Identify which cell holds the provided text, then report its (X, Y) central coordinate. 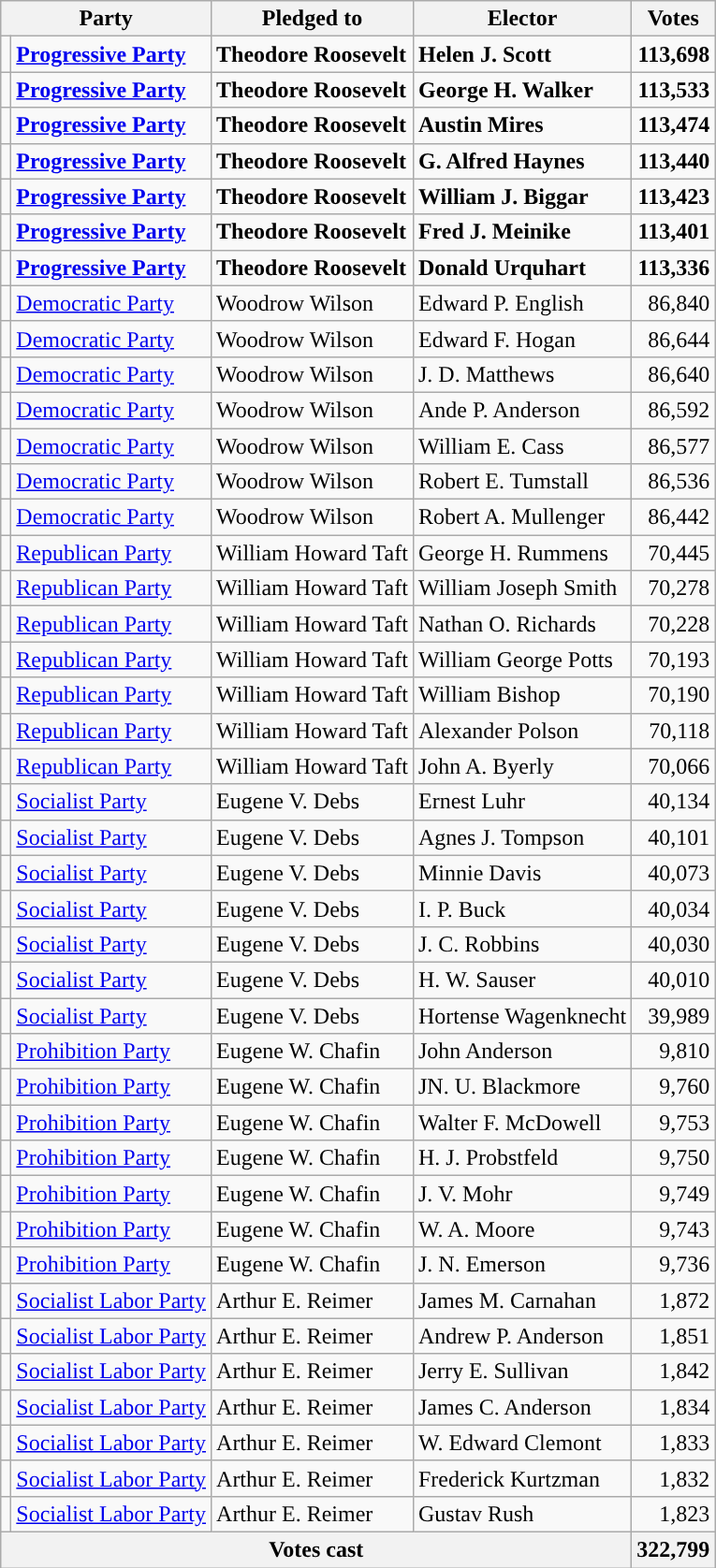
H. J. Probstfeld (522, 1158)
Ande P. Anderson (522, 410)
William J. Biggar (522, 196)
J. D. Matthews (522, 374)
322,799 (674, 1549)
113,440 (674, 161)
John A. Byerly (522, 766)
Helen J. Scott (522, 54)
86,592 (674, 410)
40,073 (674, 873)
9,750 (674, 1158)
9,743 (674, 1229)
9,753 (674, 1123)
86,577 (674, 446)
1,842 (674, 1372)
9,760 (674, 1087)
9,810 (674, 1052)
40,101 (674, 837)
70,445 (674, 553)
Jerry E. Sullivan (522, 1372)
Frederick Kurtzman (522, 1478)
Elector (522, 19)
113,401 (674, 232)
70,228 (674, 624)
Donald Urquhart (522, 268)
James C. Anderson (522, 1407)
I. P. Buck (522, 908)
Pledged to (313, 19)
J. V. Mohr (522, 1194)
Minnie Davis (522, 873)
86,442 (674, 517)
William Bishop (522, 695)
1,851 (674, 1336)
Gustav Rush (522, 1514)
Votes cast (316, 1549)
70,278 (674, 588)
40,030 (674, 944)
70,190 (674, 695)
Ernest Luhr (522, 802)
9,749 (674, 1194)
James M. Carnahan (522, 1300)
9,736 (674, 1265)
William E. Cass (522, 446)
Robert A. Mullenger (522, 517)
1,823 (674, 1514)
Austin Mires (522, 125)
113,423 (674, 196)
86,840 (674, 303)
H. W. Sauser (522, 980)
Party (107, 19)
George H. Rummens (522, 553)
40,010 (674, 980)
39,989 (674, 1015)
Hortense Wagenknecht (522, 1015)
86,644 (674, 339)
Edward F. Hogan (522, 339)
George H. Walker (522, 90)
86,536 (674, 482)
William George Potts (522, 660)
70,193 (674, 660)
Alexander Polson (522, 731)
Fred J. Meinike (522, 232)
70,066 (674, 766)
113,336 (674, 268)
1,833 (674, 1443)
113,698 (674, 54)
Agnes J. Tompson (522, 837)
William Joseph Smith (522, 588)
J. N. Emerson (522, 1265)
Nathan O. Richards (522, 624)
Robert E. Tumstall (522, 482)
Edward P. English (522, 303)
70,118 (674, 731)
113,533 (674, 90)
1,834 (674, 1407)
86,640 (674, 374)
Votes (674, 19)
113,474 (674, 125)
1,832 (674, 1478)
W. Edward Clemont (522, 1443)
40,034 (674, 908)
John Anderson (522, 1052)
Andrew P. Anderson (522, 1336)
J. C. Robbins (522, 944)
G. Alfred Haynes (522, 161)
JN. U. Blackmore (522, 1087)
1,872 (674, 1300)
40,134 (674, 802)
Walter F. McDowell (522, 1123)
W. A. Moore (522, 1229)
